Detect which cell encompasses the target text, then output its (x, y) center coordinate. 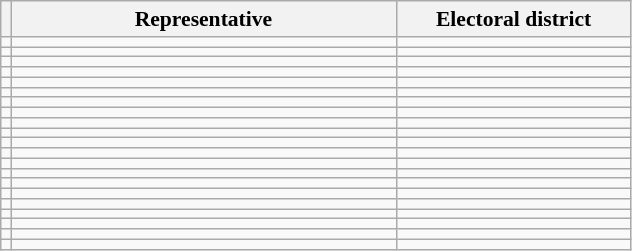
Representative (204, 19)
Electoral district (514, 19)
